Find where the given text appears and provide that cell's center as [X, Y] coordinate. 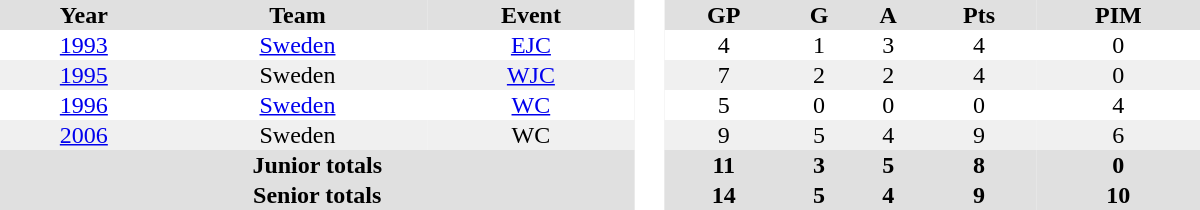
Junior totals [317, 165]
Senior totals [317, 195]
10 [1118, 195]
Team [298, 15]
1995 [84, 75]
1993 [84, 45]
1 [818, 45]
G [818, 15]
EJC [530, 45]
A [888, 15]
8 [980, 165]
7 [724, 75]
1996 [84, 105]
Year [84, 15]
Event [530, 15]
WJC [530, 75]
PIM [1118, 15]
Pts [980, 15]
GP [724, 15]
6 [1118, 135]
14 [724, 195]
2006 [84, 135]
11 [724, 165]
